Return [X, Y] of the center of cell containing provided text 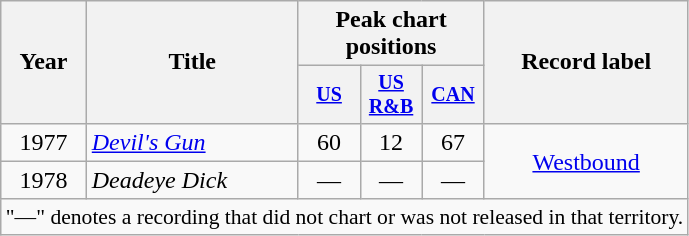
12 [391, 142]
1978 [44, 180]
Westbound [586, 161]
USR&B [391, 94]
Deadeye Dick [192, 180]
Devil's Gun [192, 142]
Peak chart positions [391, 34]
"—" denotes a recording that did not chart or was not released in that territory. [345, 217]
Year [44, 62]
US [329, 94]
Record label [586, 62]
67 [453, 142]
CAN [453, 94]
Title [192, 62]
1977 [44, 142]
60 [329, 142]
